Locate the cell with the specified text and output its [x, y] center coordinate. 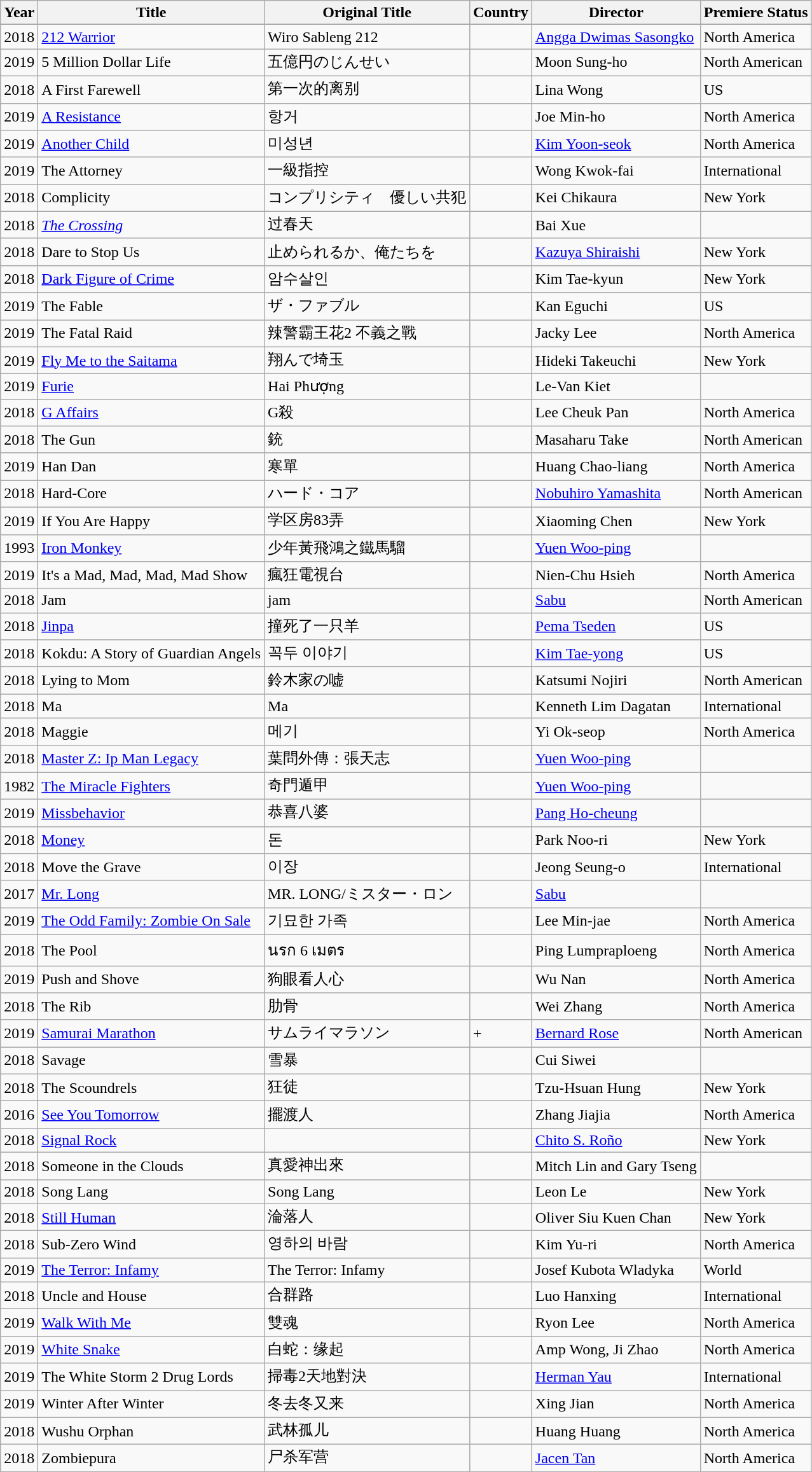
The Attorney [151, 170]
2017 [19, 894]
Joe Min-ho [616, 117]
기묘한 가족 [368, 921]
1982 [19, 786]
Tzu-Hsuan Hung [616, 1088]
The Crossing [151, 225]
Wu Nan [616, 980]
Savage [151, 1061]
Jacky Lee [616, 333]
白蛇：缘起 [368, 1350]
Original Title [368, 13]
Lying to Mom [151, 681]
Chito S. Roño [616, 1140]
Wei Zhang [616, 1006]
翔んで埼玉 [368, 360]
Masaharu Take [616, 440]
Dark Figure of Crime [151, 279]
Ping Lumpraploeng [616, 950]
Complicity [151, 198]
Push and Shove [151, 980]
奇門遁甲 [368, 786]
Walk With Me [151, 1323]
ザ・ファブル [368, 307]
コンプリシティ 優しい共犯 [368, 198]
G Affairs [151, 412]
jam [368, 601]
돈 [368, 840]
Xiaoming Chen [616, 520]
Signal Rock [151, 1140]
Dare to Stop Us [151, 252]
止められるか、俺たちを [368, 252]
Kim Yoon-seok [616, 144]
鈴木家の嘘 [368, 681]
Kazuya Shiraishi [616, 252]
항거 [368, 117]
ハード・コア [368, 494]
狂徒 [368, 1088]
영하의 바람 [368, 1244]
擺渡人 [368, 1114]
辣警霸王花2 不義之戰 [368, 333]
Wiro Sableng 212 [368, 37]
The Fable [151, 307]
Han Dan [151, 467]
过春天 [368, 225]
The Fatal Raid [151, 333]
1993 [19, 548]
学区房83弄 [368, 520]
Fly Me to the Saitama [151, 360]
冬去冬又来 [368, 1405]
Pema Tseden [616, 626]
Moon Sung-ho [616, 62]
Jinpa [151, 626]
Hideki Takeuchi [616, 360]
Xing Jian [616, 1405]
The Rib [151, 1006]
Someone in the Clouds [151, 1165]
恭喜八婆 [368, 813]
真愛神出來 [368, 1165]
5 Million Dollar Life [151, 62]
2016 [19, 1114]
MR. LONG/ミスター・ロン [368, 894]
狗眼看人心 [368, 980]
Jeong Seung-o [616, 868]
少年黃飛鴻之鐵馬騮 [368, 548]
Premiere Status [755, 13]
Huang Huang [616, 1431]
Iron Monkey [151, 548]
Master Z: Ip Man Legacy [151, 760]
尸杀军营 [368, 1458]
Kim Yu-ri [616, 1244]
Lina Wong [616, 89]
寒單 [368, 467]
淪落人 [368, 1218]
Hai Phượng [368, 387]
미성년 [368, 144]
Move the Grave [151, 868]
合群路 [368, 1295]
Uncle and House [151, 1295]
See You Tomorrow [151, 1114]
The Miracle Fighters [151, 786]
掃毒2天地對決 [368, 1377]
Le-Van Kiet [616, 387]
Pang Ho-cheung [616, 813]
꼭두 이야기 [368, 654]
이장 [368, 868]
Lee Min-jae [616, 921]
메기 [368, 732]
A First Farewell [151, 89]
It's a Mad, Mad, Mad, Mad Show [151, 575]
肋骨 [368, 1006]
Amp Wong, Ji Zhao [616, 1350]
瘋狂電視台 [368, 575]
Nien-Chu Hsieh [616, 575]
Kenneth Lim Dagatan [616, 706]
Another Child [151, 144]
Mr. Long [151, 894]
Nobuhiro Yamashita [616, 494]
撞死了一只羊 [368, 626]
Maggie [151, 732]
Samurai Marathon [151, 1033]
五億円のじんせい [368, 62]
Sub-Zero Wind [151, 1244]
Kokdu: A Story of Guardian Angels [151, 654]
White Snake [151, 1350]
Angga Dwimas Sasongko [616, 37]
Kan Eguchi [616, 307]
암수살인 [368, 279]
Ryon Lee [616, 1323]
Luo Hanxing [616, 1295]
葉問外傳：張天志 [368, 760]
Winter After Winter [151, 1405]
World [755, 1270]
Mitch Lin and Gary Tseng [616, 1165]
Park Noo-ri [616, 840]
Hard-Core [151, 494]
A Resistance [151, 117]
Huang Chao-liang [616, 467]
Herman Yau [616, 1377]
Kei Chikaura [616, 198]
Leon Le [616, 1191]
Still Human [151, 1218]
Furie [151, 387]
+ [501, 1033]
Lee Cheuk Pan [616, 412]
212 Warrior [151, 37]
サムライマラソン [368, 1033]
Kim Tae-kyun [616, 279]
Country [501, 13]
The Odd Family: Zombie On Sale [151, 921]
Josef Kubota Wladyka [616, 1270]
武林孤儿 [368, 1431]
The Pool [151, 950]
Cui Siwei [616, 1061]
Wong Kwok-fai [616, 170]
Bernard Rose [616, 1033]
Wushu Orphan [151, 1431]
Year [19, 13]
Title [151, 13]
Yi Ok-seop [616, 732]
Zombiepura [151, 1458]
The Gun [151, 440]
銃 [368, 440]
If You Are Happy [151, 520]
Bai Xue [616, 225]
The White Storm 2 Drug Lords [151, 1377]
一級指控 [368, 170]
雙魂 [368, 1323]
Zhang Jiajia [616, 1114]
Oliver Siu Kuen Chan [616, 1218]
Director [616, 13]
Jam [151, 601]
The Scoundrels [151, 1088]
นรก 6 เมตร [368, 950]
第一次的离别 [368, 89]
Katsumi Nojiri [616, 681]
Missbehavior [151, 813]
Money [151, 840]
雪暴 [368, 1061]
Kim Tae-yong [616, 654]
Jacen Tan [616, 1458]
G殺 [368, 412]
